Scan for the cell matching the given text and deliver its (x, y) coordinate at center. 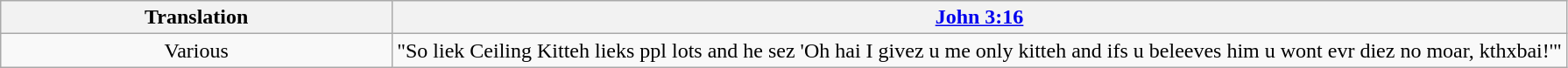
Various (196, 51)
"So liek Ceiling Kitteh lieks ppl lots and he sez 'Oh hai I givez u me only kitteh and ifs u beleeves him u wont evr diez no moar, kthxbai!'" (979, 51)
Translation (196, 17)
John 3:16 (979, 17)
